Locate the cell with the specified text and output its (x, y) center coordinate. 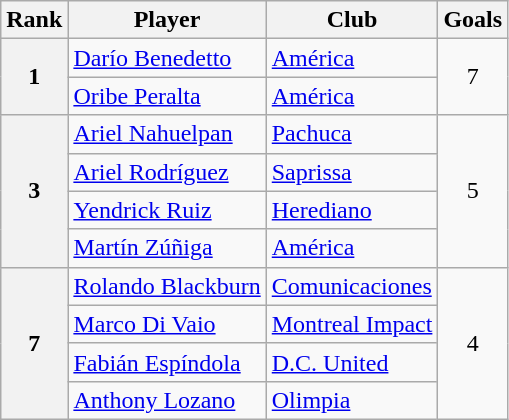
Martín Zúñiga (167, 248)
Player (167, 20)
Oribe Peralta (167, 96)
1 (34, 77)
Herediano (352, 210)
Rank (34, 20)
D.C. United (352, 362)
Club (352, 20)
Ariel Rodríguez (167, 172)
5 (473, 191)
Saprissa (352, 172)
Darío Benedetto (167, 58)
Marco Di Vaio (167, 324)
Pachuca (352, 134)
Anthony Lozano (167, 400)
Comunicaciones (352, 286)
Fabián Espíndola (167, 362)
4 (473, 343)
Goals (473, 20)
3 (34, 191)
Olimpia (352, 400)
Yendrick Ruiz (167, 210)
Rolando Blackburn (167, 286)
Montreal Impact (352, 324)
Ariel Nahuelpan (167, 134)
